Return [x, y] of the center of cell containing provided text 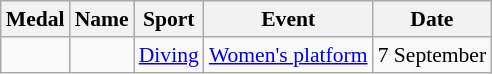
Women's platform [288, 55]
Diving [169, 55]
Sport [169, 19]
Date [432, 19]
Event [288, 19]
Medal [36, 19]
7 September [432, 55]
Name [102, 19]
